Search for the cell housing the specified text and yield its (x, y) center coordinate. 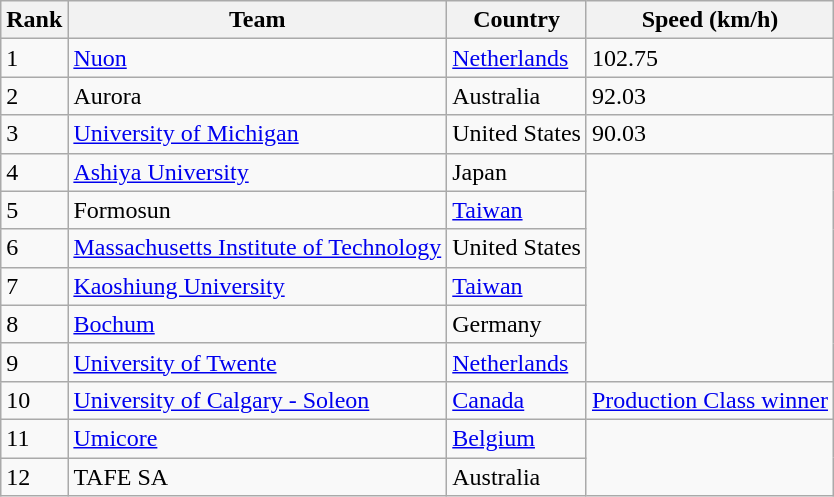
8 (34, 324)
12 (34, 477)
11 (34, 438)
Umicore (258, 438)
Ashiya University (258, 172)
Belgium (517, 438)
Japan (517, 172)
92.03 (710, 96)
Team (258, 20)
Speed (km/h) (710, 20)
University of Twente (258, 362)
1 (34, 58)
Massachusetts Institute of Technology (258, 248)
Country (517, 20)
10 (34, 400)
3 (34, 134)
6 (34, 248)
2 (34, 96)
TAFE SA (258, 477)
102.75 (710, 58)
University of Calgary - Soleon (258, 400)
Production Class winner (710, 400)
Bochum (258, 324)
Nuon (258, 58)
90.03 (710, 134)
Formosun (258, 210)
5 (34, 210)
University of Michigan (258, 134)
Aurora (258, 96)
Kaoshiung University (258, 286)
4 (34, 172)
Germany (517, 324)
Canada (517, 400)
7 (34, 286)
9 (34, 362)
Rank (34, 20)
